Provide the [X, Y] coordinate of the cell's center where the given text is located.  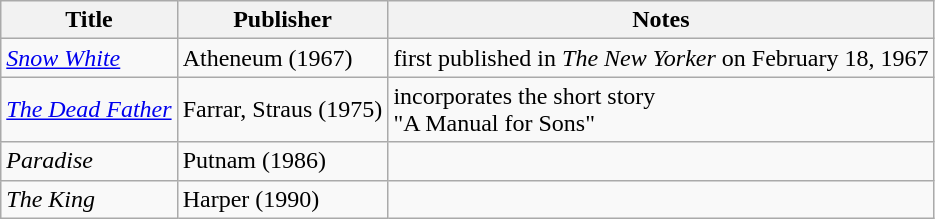
Putnam (1986) [282, 161]
Atheneum (1967) [282, 58]
Paradise [89, 161]
incorporates the short story"A Manual for Sons" [661, 110]
The King [89, 199]
Harper (1990) [282, 199]
first published in The New Yorker on February 18, 1967 [661, 58]
Publisher [282, 20]
Title [89, 20]
The Dead Father [89, 110]
Snow White [89, 58]
Notes [661, 20]
Farrar, Straus (1975) [282, 110]
